Locate the cell with the specified text and output its (x, y) center coordinate. 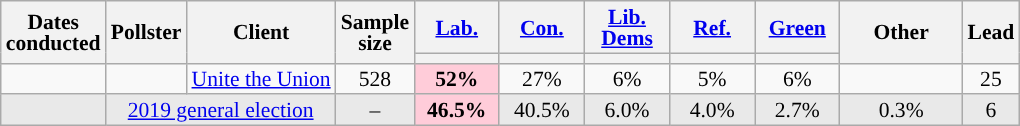
40.5% (542, 110)
52% (456, 78)
Ref. (712, 27)
Lead (990, 32)
Client (260, 32)
6.0% (626, 110)
27% (542, 78)
46.5% (456, 110)
6 (990, 110)
528 (375, 78)
2019 general election (221, 110)
Datesconducted (54, 32)
Pollster (146, 32)
Green (798, 27)
5% (712, 78)
25 (990, 78)
2.7% (798, 110)
Lib. Dems (626, 27)
4.0% (712, 110)
0.3% (902, 110)
Unite the Union (260, 78)
Samplesize (375, 32)
Other (902, 32)
Lab. (456, 27)
Con. (542, 27)
– (375, 110)
